Determine the [X, Y] coordinate at the center of the cell enclosing the given text.  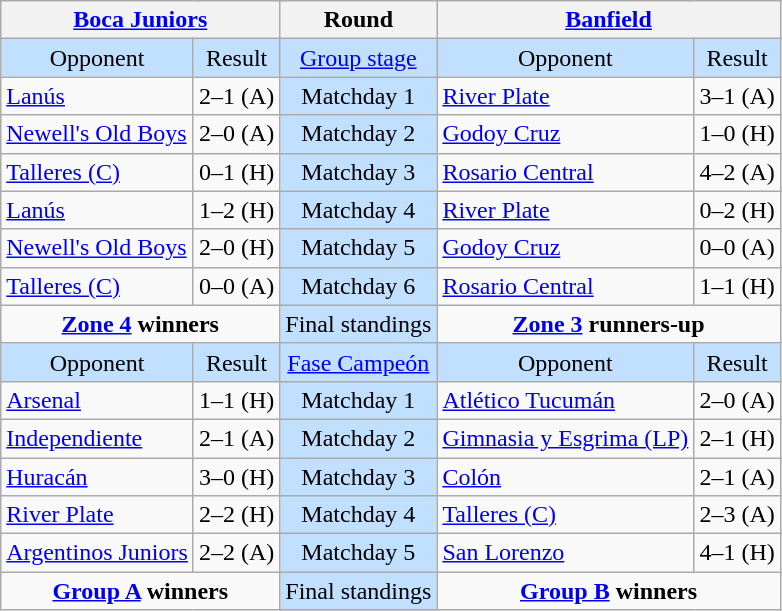
Fase Campeón [358, 362]
Argentinos Juniors [98, 553]
2–0 (H) [236, 248]
4–2 (A) [737, 172]
Arsenal [98, 400]
0–1 (H) [236, 172]
Round [358, 20]
Group A winners [140, 591]
2–1 (H) [737, 438]
0–2 (H) [737, 210]
Gimnasia y Esgrima (LP) [566, 438]
Group B winners [608, 591]
1–2 (H) [236, 210]
1–0 (H) [737, 134]
Colón [566, 477]
4–1 (H) [737, 553]
Independiente [98, 438]
San Lorenzo [566, 553]
2–2 (H) [236, 515]
Matchday 6 [358, 286]
2–2 (A) [236, 553]
3–0 (H) [236, 477]
Group stage [358, 58]
Huracán [98, 477]
3–1 (A) [737, 96]
Banfield [608, 20]
2–3 (A) [737, 515]
Zone 3 runners-up [608, 324]
Atlético Tucumán [566, 400]
Zone 4 winners [140, 324]
Boca Juniors [140, 20]
